Return [X, Y] of the center of cell containing provided text 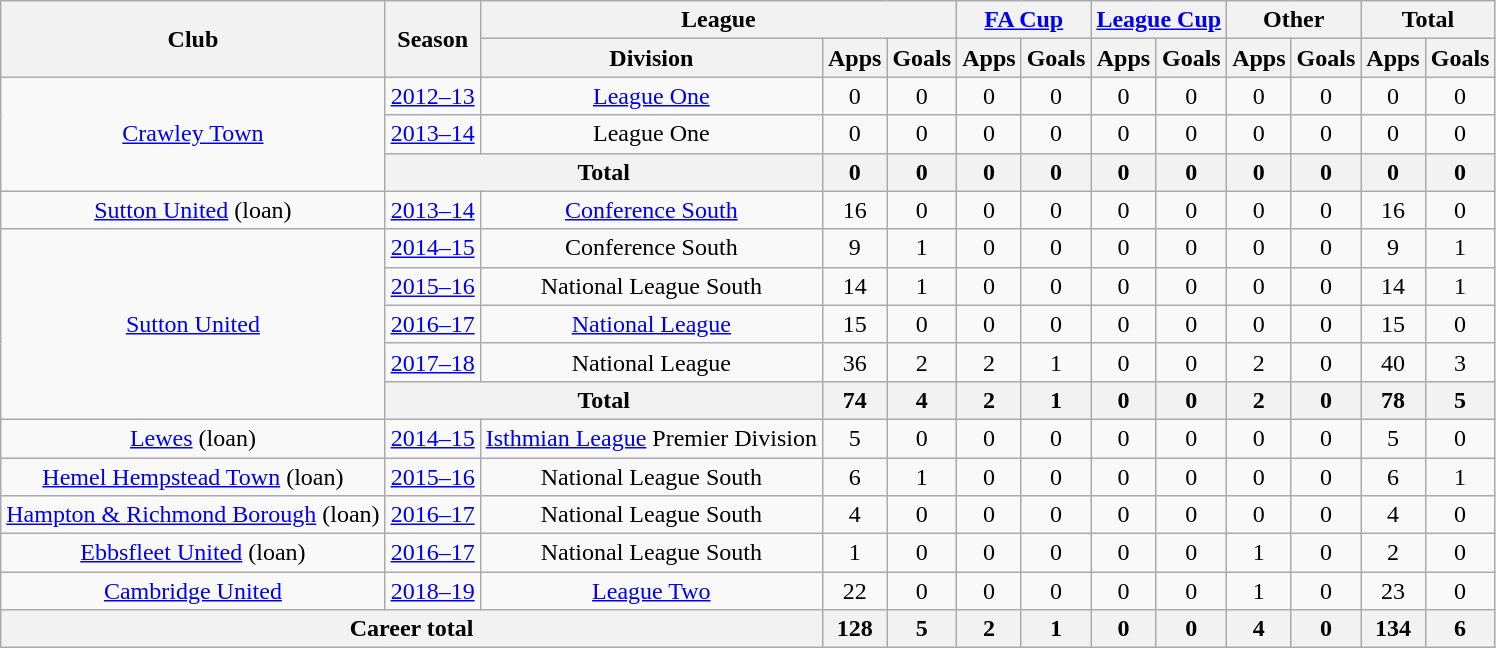
78 [1393, 400]
23 [1393, 591]
Club [193, 39]
Hemel Hempstead Town (loan) [193, 477]
22 [854, 591]
2012–13 [432, 96]
Sutton United (loan) [193, 210]
74 [854, 400]
134 [1393, 629]
Career total [412, 629]
36 [854, 362]
128 [854, 629]
FA Cup [1024, 20]
40 [1393, 362]
League Two [651, 591]
Season [432, 39]
3 [1460, 362]
League Cup [1159, 20]
2018–19 [432, 591]
Other [1294, 20]
Sutton United [193, 324]
Hampton & Richmond Borough (loan) [193, 515]
League [718, 20]
Isthmian League Premier Division [651, 438]
2017–18 [432, 362]
Ebbsfleet United (loan) [193, 553]
Cambridge United [193, 591]
Crawley Town [193, 134]
Lewes (loan) [193, 438]
Division [651, 58]
